Capture the cell that displays the provided text and extract its (x, y) central coordinate. 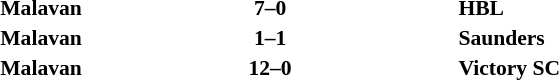
1–1 (270, 38)
